For the text-containing cell, return its midpoint in (X, Y) coordinate format. 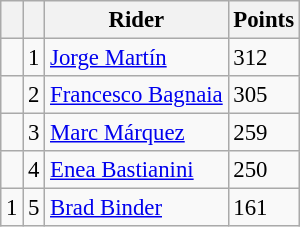
Brad Binder (136, 208)
312 (264, 58)
161 (264, 208)
3 (34, 133)
4 (34, 170)
2 (34, 95)
259 (264, 133)
Jorge Martín (136, 58)
Francesco Bagnaia (136, 95)
5 (34, 208)
Rider (136, 20)
250 (264, 170)
Marc Márquez (136, 133)
305 (264, 95)
Points (264, 20)
Enea Bastianini (136, 170)
